Detect which cell encompasses the target text, then output its [x, y] center coordinate. 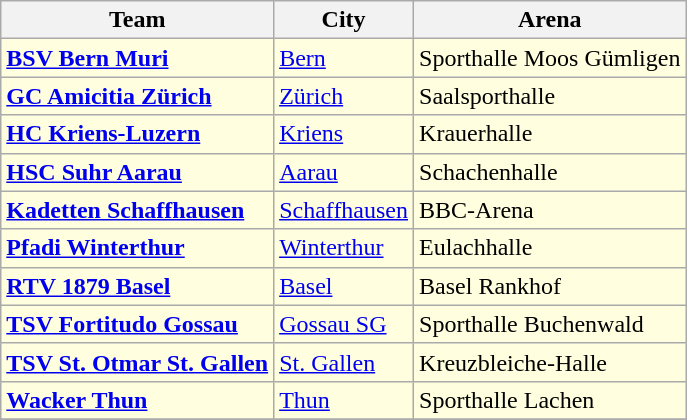
Basel Rankhof [550, 286]
Basel [344, 286]
TSV Fortitudo Gossau [138, 324]
Bern [344, 58]
Kriens [344, 134]
Kadetten Schaffhausen [138, 210]
RTV 1879 Basel [138, 286]
Sporthalle Lachen [550, 400]
BBC-Arena [550, 210]
Kreuzbleiche-Halle [550, 362]
Schachenhalle [550, 172]
Sporthalle Moos Gümligen [550, 58]
Team [138, 20]
St. Gallen [344, 362]
Wacker Thun [138, 400]
Thun [344, 400]
City [344, 20]
Zürich [344, 96]
Sporthalle Buchenwald [550, 324]
HC Kriens-Luzern [138, 134]
Gossau SG [344, 324]
Winterthur [344, 248]
Aarau [344, 172]
Saalsporthalle [550, 96]
GC Amicitia Zürich [138, 96]
Schaffhausen [344, 210]
TSV St. Otmar St. Gallen [138, 362]
Eulachhalle [550, 248]
HSC Suhr Aarau [138, 172]
Arena [550, 20]
BSV Bern Muri [138, 58]
Pfadi Winterthur [138, 248]
Krauerhalle [550, 134]
